Return [x, y] of the center of cell containing provided text 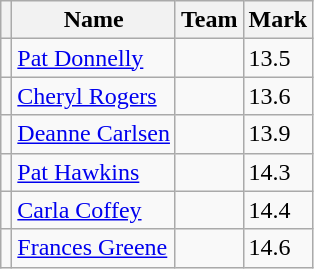
Team [209, 20]
Mark [278, 20]
Cheryl Rogers [94, 96]
13.9 [278, 134]
Pat Donnelly [94, 58]
14.3 [278, 172]
13.5 [278, 58]
Carla Coffey [94, 210]
13.6 [278, 96]
Pat Hawkins [94, 172]
Deanne Carlsen [94, 134]
Name [94, 20]
Frances Greene [94, 248]
14.4 [278, 210]
14.6 [278, 248]
